For the text-containing cell, return its midpoint in [X, Y] coordinate format. 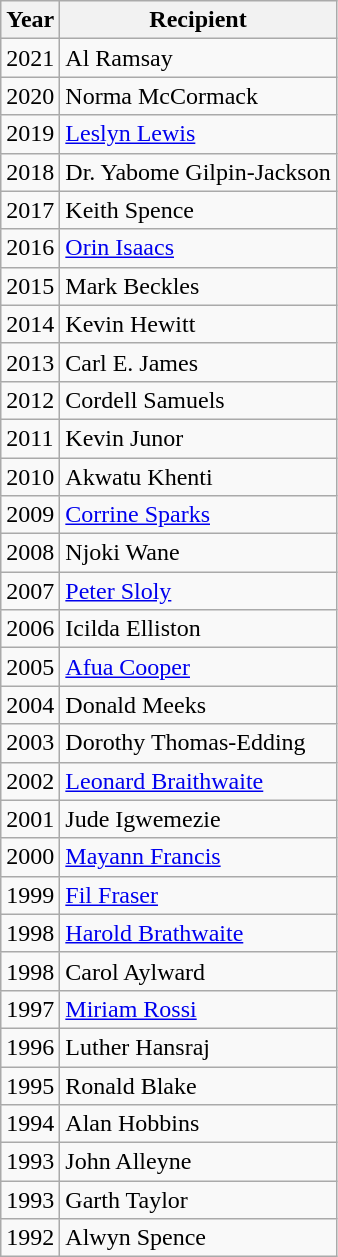
2018 [30, 172]
2000 [30, 857]
2007 [30, 591]
Mark Beckles [198, 286]
1997 [30, 1009]
Garth Taylor [198, 1200]
1996 [30, 1047]
Mayann Francis [198, 857]
2001 [30, 819]
Dorothy Thomas-Edding [198, 743]
1994 [30, 1124]
Luther Hansraj [198, 1047]
2002 [30, 781]
2006 [30, 629]
2016 [30, 248]
Leonard Braithwaite [198, 781]
Alan Hobbins [198, 1124]
John Alleyne [198, 1162]
Dr. Yabome Gilpin-Jackson [198, 172]
2011 [30, 438]
Ronald Blake [198, 1085]
1992 [30, 1238]
Keith Spence [198, 210]
2015 [30, 286]
Norma McCormack [198, 96]
2013 [30, 362]
Corrine Sparks [198, 515]
2010 [30, 477]
1999 [30, 895]
Carl E. James [198, 362]
Recipient [198, 20]
Leslyn Lewis [198, 134]
2003 [30, 743]
Alwyn Spence [198, 1238]
Al Ramsay [198, 58]
2005 [30, 667]
Njoki Wane [198, 553]
Miriam Rossi [198, 1009]
Carol Aylward [198, 971]
2019 [30, 134]
2020 [30, 96]
Peter Sloly [198, 591]
2009 [30, 515]
2004 [30, 705]
Kevin Junor [198, 438]
Afua Cooper [198, 667]
Orin Isaacs [198, 248]
1995 [30, 1085]
Icilda Elliston [198, 629]
Akwatu Khenti [198, 477]
Harold Brathwaite [198, 933]
Donald Meeks [198, 705]
2012 [30, 400]
Year [30, 20]
Jude Igwemezie [198, 819]
Cordell Samuels [198, 400]
2014 [30, 324]
2008 [30, 553]
Fil Fraser [198, 895]
2021 [30, 58]
2017 [30, 210]
Kevin Hewitt [198, 324]
